Return the [X, Y] coordinate for the center point of the cell that contains the specified text.  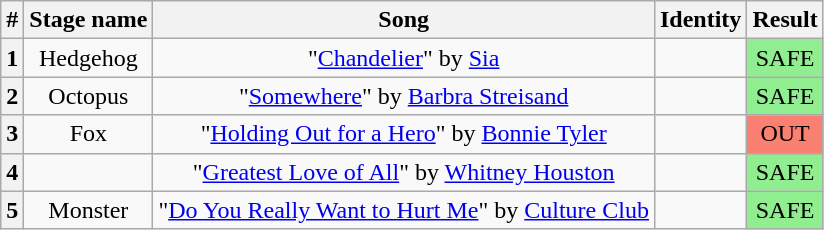
"Greatest Love of All" by Whitney Houston [404, 172]
4 [12, 172]
"Do You Really Want to Hurt Me" by Culture Club [404, 210]
Monster [88, 210]
Stage name [88, 20]
"Holding Out for a Hero" by Bonnie Tyler [404, 134]
Octopus [88, 96]
Fox [88, 134]
Song [404, 20]
# [12, 20]
OUT [785, 134]
Identity [700, 20]
2 [12, 96]
5 [12, 210]
1 [12, 58]
3 [12, 134]
"Somewhere" by Barbra Streisand [404, 96]
"Chandelier" by Sia [404, 58]
Hedgehog [88, 58]
Result [785, 20]
